Extract the [X, Y] coordinate from the center of the cell holding the provided text.  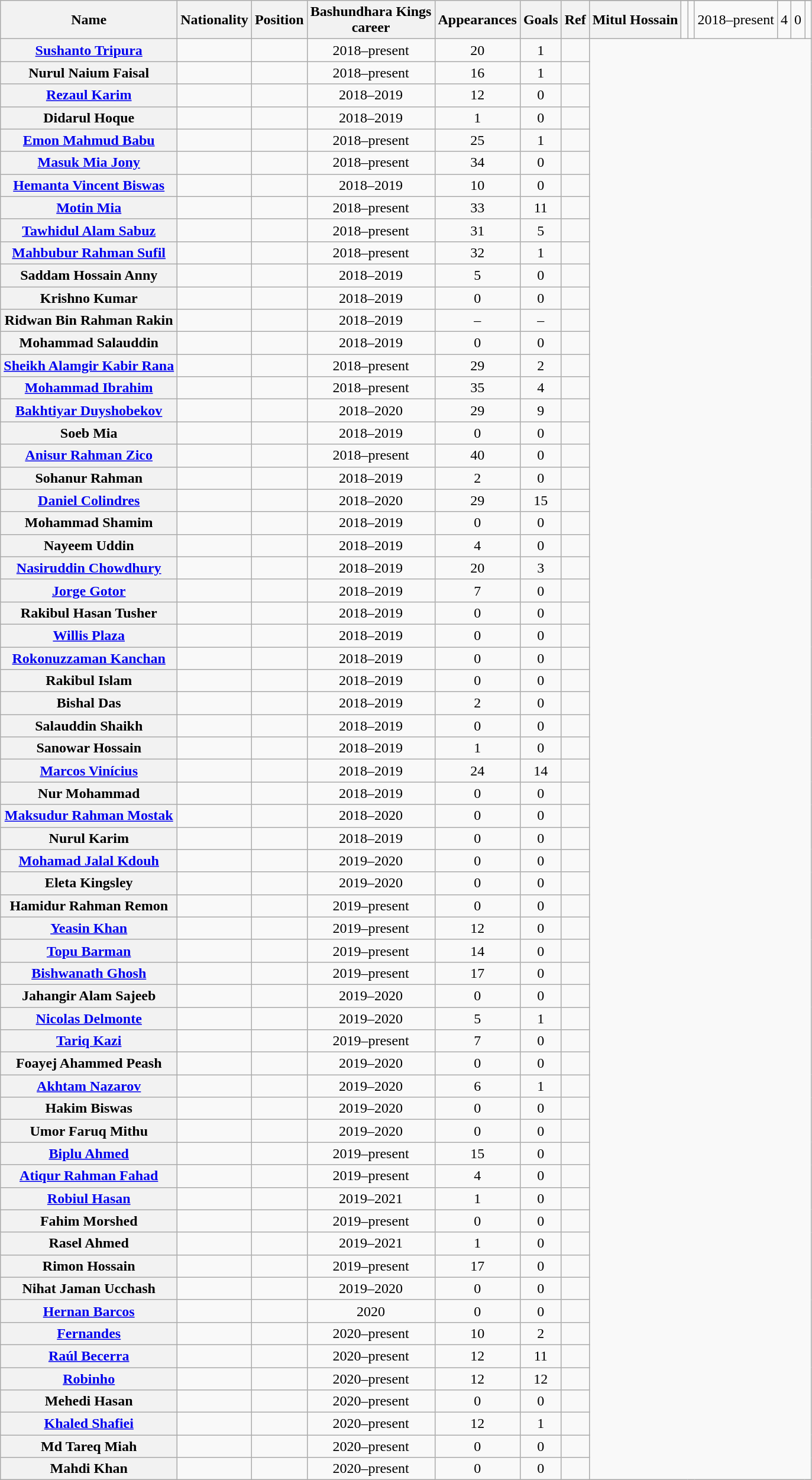
Bashundhara Kingscareer [371, 20]
Didarul Hoque [89, 118]
Mitul Hossain [635, 20]
9 [541, 411]
Nayeem Uddin [89, 545]
Nihat Jaman Ucchash [89, 1288]
Akhtam Nazarov [89, 1086]
Position [279, 20]
Mahbubur Rahman Sufil [89, 253]
Jahangir Alam Sajeeb [89, 996]
Fernandes [89, 1333]
34 [477, 163]
32 [477, 253]
Sanowar Hossain [89, 748]
Soeb Mia [89, 433]
33 [477, 208]
Mahdi Khan [89, 1469]
40 [477, 455]
Tawhidul Alam Sabuz [89, 230]
Mohammad Shamim [89, 523]
Atiqur Rahman Fahad [89, 1176]
Tariq Kazi [89, 1041]
35 [477, 388]
Nur Mohammad [89, 793]
Motin Mia [89, 208]
16 [477, 73]
Bishwanath Ghosh [89, 973]
Rimon Hossain [89, 1266]
2020 [371, 1311]
Willis Plaza [89, 635]
Emon Mahmud Babu [89, 140]
Mehedi Hasan [89, 1401]
Yeasin Khan [89, 928]
Rezaul Karim [89, 95]
Hamidur Rahman Remon [89, 906]
Jorge Gotor [89, 590]
Mohamad Jalal Kdouh [89, 861]
Md Tareq Miah [89, 1446]
Maksudur Rahman Mostak [89, 816]
Biplu Ahmed [89, 1153]
Fahim Morshed [89, 1221]
24 [477, 771]
Robinho [89, 1379]
Foayej Ahammed Peash [89, 1064]
Rakibul Hasan Tusher [89, 613]
25 [477, 140]
Goals [541, 20]
Salauddin Shaikh [89, 726]
Masuk Mia Jony [89, 163]
Robiul Hasan [89, 1198]
Sushanto Tripura [89, 50]
Rasel Ahmed [89, 1243]
Nurul Naium Faisal [89, 73]
6 [477, 1086]
Raúl Becerra [89, 1356]
Rakibul Islam [89, 681]
3 [541, 568]
Rokonuzzaman Kanchan [89, 658]
Bishal Das [89, 703]
Mohammad Salauddin [89, 343]
Saddam Hossain Anny [89, 275]
Sheikh Alamgir Kabir Rana [89, 366]
Hernan Barcos [89, 1311]
Nurul Karim [89, 838]
Marcos Vinícius [89, 771]
Nicolas Delmonte [89, 1018]
Anisur Rahman Zico [89, 455]
Ridwan Bin Rahman Rakin [89, 321]
Ref [575, 20]
Appearances [477, 20]
Khaled Shafiei [89, 1424]
Topu Barman [89, 951]
Daniel Colindres [89, 500]
Name [89, 20]
Nationality [215, 20]
Eleta Kingsley [89, 883]
31 [477, 230]
Krishno Kumar [89, 298]
Umor Faruq Mithu [89, 1131]
Mohammad Ibrahim [89, 388]
Hakim Biswas [89, 1109]
Sohanur Rahman [89, 478]
Bakhtiyar Duyshobekov [89, 411]
Nasiruddin Chowdhury [89, 568]
Hemanta Vincent Biswas [89, 185]
